Detect which cell encompasses the target text, then output its [X, Y] center coordinate. 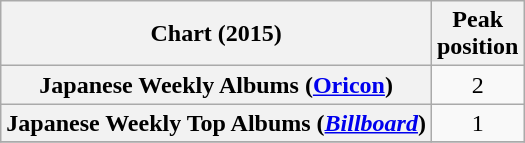
Chart (2015) [216, 34]
Japanese Weekly Top Albums (Billboard) [216, 123]
Peakposition [477, 34]
1 [477, 123]
2 [477, 85]
Japanese Weekly Albums (Oricon) [216, 85]
